Identify which cell holds the provided text, then report its [X, Y] central coordinate. 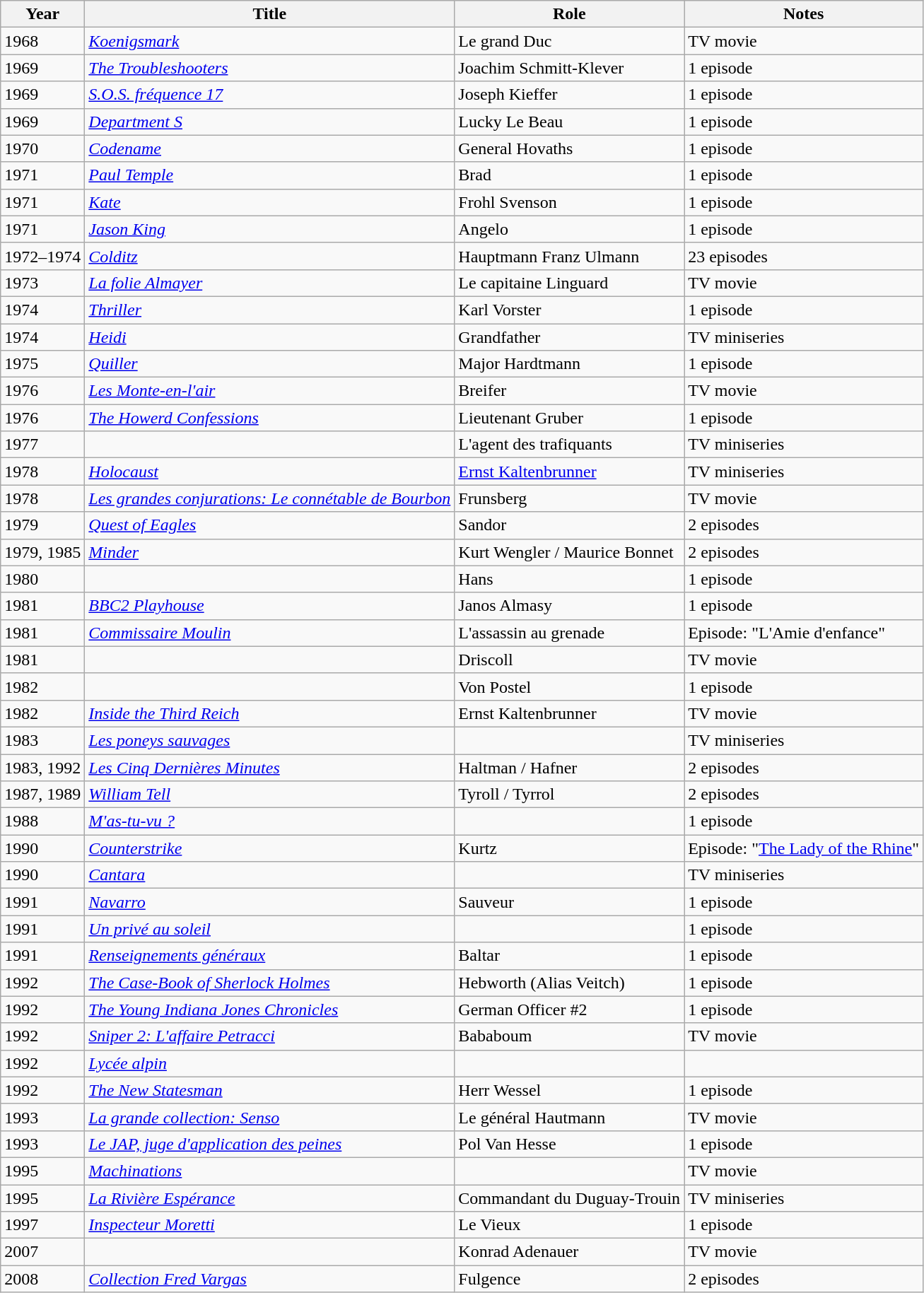
Le grand Duc [570, 41]
S.O.S. fréquence 17 [270, 95]
1983 [42, 740]
The Case-Book of Sherlock Holmes [270, 983]
Navarro [270, 902]
Von Postel [570, 686]
Cantara [270, 875]
2007 [42, 1252]
Machinations [270, 1171]
Role [570, 14]
1975 [42, 364]
Thriller [270, 310]
Jason King [270, 229]
Sniper 2: L'affaire Petracci [270, 1036]
Commandant du Duguay-Trouin [570, 1198]
Les Monte-en-l'air [270, 391]
Commissaire Moulin [270, 633]
Collection Fred Vargas [270, 1279]
Karl Vorster [570, 310]
Frohl Svenson [570, 202]
Driscoll [570, 660]
Tyroll / Tyrrol [570, 795]
1987, 1989 [42, 795]
Joachim Schmitt-Klever [570, 68]
Le général Hautmann [570, 1117]
Hans [570, 579]
Koenigsmark [270, 41]
German Officer #2 [570, 1010]
Kurtz [570, 848]
1977 [42, 445]
Lucky Le Beau [570, 122]
Major Hardtmann [570, 364]
Kurt Wengler / Maurice Bonnet [570, 552]
Renseignements généraux [270, 956]
1968 [42, 41]
Les poneys sauvages [270, 740]
Notes [804, 14]
L'agent des trafiquants [570, 445]
Herr Wessel [570, 1090]
Heidi [270, 337]
Paul Temple [270, 175]
Le Vieux [570, 1225]
Episode: "L'Amie d'enfance" [804, 633]
Quest of Eagles [270, 525]
M'as-tu-vu ? [270, 821]
Minder [270, 552]
1983, 1992 [42, 767]
The New Statesman [270, 1090]
1979, 1985 [42, 552]
BBC2 Playhouse [270, 606]
The Troubleshooters [270, 68]
Fulgence [570, 1279]
Codename [270, 148]
Konrad Adenauer [570, 1252]
Les grandes conjurations: Le connétable de Bourbon [270, 498]
1970 [42, 148]
Year [42, 14]
Hauptmann Franz Ulmann [570, 256]
1972–1974 [42, 256]
1980 [42, 579]
2008 [42, 1279]
Les Cinq Dernières Minutes [270, 767]
Inside the Third Reich [270, 713]
Brad [570, 175]
Frunsberg [570, 498]
Department S [270, 122]
Baltar [570, 956]
Joseph Kieffer [570, 95]
Counterstrike [270, 848]
Sandor [570, 525]
Colditz [270, 256]
Kate [270, 202]
William Tell [270, 795]
Breifer [570, 391]
Inspecteur Moretti [270, 1225]
1997 [42, 1225]
1979 [42, 525]
Bababoum [570, 1036]
Haltman / Hafner [570, 767]
The Howerd Confessions [270, 418]
Title [270, 14]
Lycée alpin [270, 1063]
1988 [42, 821]
Le JAP, juge d'application des peines [270, 1144]
Janos Almasy [570, 606]
Sauveur [570, 902]
Lieutenant Gruber [570, 418]
The Young Indiana Jones Chronicles [270, 1010]
Grandfather [570, 337]
23 episodes [804, 256]
L'assassin au grenade [570, 633]
Episode: "The Lady of the Rhine" [804, 848]
La folie Almayer [270, 283]
La Rivière Espérance [270, 1198]
Hebworth (Alias Veitch) [570, 983]
La grande collection: Senso [270, 1117]
Un privé au soleil [270, 929]
Pol Van Hesse [570, 1144]
1973 [42, 283]
Holocaust [270, 472]
General Hovaths [570, 148]
Quiller [270, 364]
Angelo [570, 229]
Le capitaine Linguard [570, 283]
